Provide the [X, Y] coordinate of the cell's center where the given text is located.  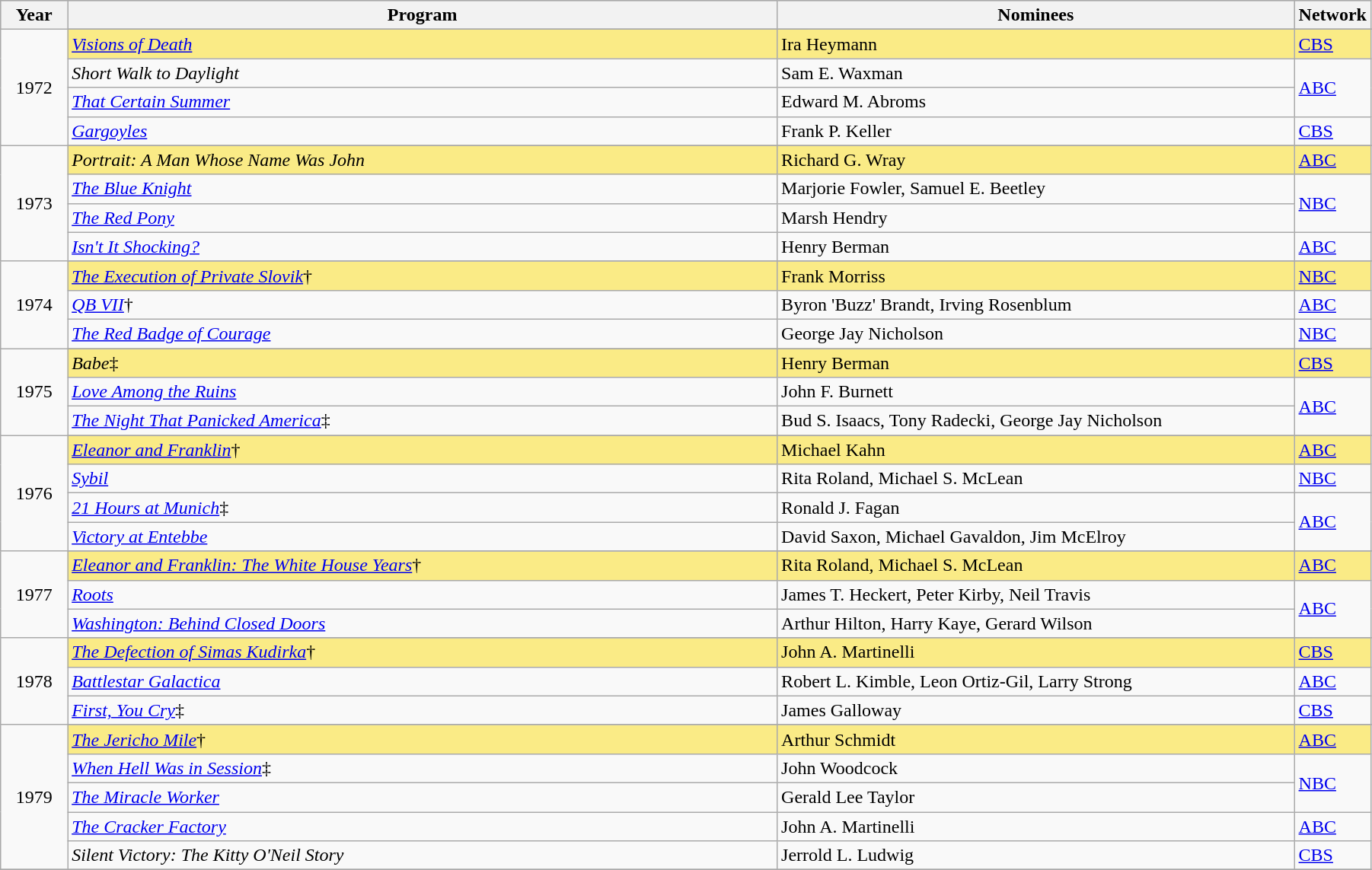
Jerrold L. Ludwig [1035, 856]
That Certain Summer [423, 102]
Frank Morriss [1035, 276]
Washington: Behind Closed Doors [423, 623]
Byron 'Buzz' Brandt, Irving Rosenblum [1035, 304]
First, You Cry‡ [423, 710]
Michael Kahn [1035, 450]
Program [423, 15]
Silent Victory: The Kitty O'Neil Story [423, 856]
John F. Burnett [1035, 392]
George Jay Nicholson [1035, 333]
Visions of Death [423, 44]
Eleanor and Franklin† [423, 450]
21 Hours at Munich‡ [423, 508]
Arthur Schmidt [1035, 739]
Portrait: A Man Whose Name Was John [423, 160]
Eleanor and Franklin: The White House Years† [423, 566]
John Woodcock [1035, 768]
Love Among the Ruins [423, 392]
Network [1332, 15]
Short Walk to Daylight [423, 73]
Richard G. Wray [1035, 160]
Babe‡ [423, 363]
The Red Pony [423, 218]
1978 [34, 681]
1974 [34, 304]
Victory at Entebbe [423, 537]
Marjorie Fowler, Samuel E. Beetley [1035, 189]
Marsh Hendry [1035, 218]
1977 [34, 594]
Bud S. Isaacs, Tony Radecki, George Jay Nicholson [1035, 421]
Ira Heymann [1035, 44]
The Execution of Private Slovik† [423, 276]
Frank P. Keller [1035, 131]
Roots [423, 594]
James T. Heckert, Peter Kirby, Neil Travis [1035, 594]
QB VII† [423, 304]
Nominees [1035, 15]
Battlestar Galactica [423, 681]
David Saxon, Michael Gavaldon, Jim McElroy [1035, 537]
The Blue Knight [423, 189]
Year [34, 15]
Gerald Lee Taylor [1035, 797]
The Jericho Mile† [423, 739]
When Hell Was in Session‡ [423, 768]
Sybil [423, 479]
Robert L. Kimble, Leon Ortiz-Gil, Larry Strong [1035, 681]
The Red Badge of Courage [423, 333]
The Defection of Simas Kudirka† [423, 652]
1979 [34, 797]
Ronald J. Fagan [1035, 508]
James Galloway [1035, 710]
Arthur Hilton, Harry Kaye, Gerard Wilson [1035, 623]
1973 [34, 203]
The Miracle Worker [423, 797]
1972 [34, 88]
The Night That Panicked America‡ [423, 421]
Edward M. Abroms [1035, 102]
The Cracker Factory [423, 826]
1975 [34, 392]
1976 [34, 493]
Isn't It Shocking? [423, 247]
Sam E. Waxman [1035, 73]
Gargoyles [423, 131]
